Locate the cell with the specified text and output its (X, Y) center coordinate. 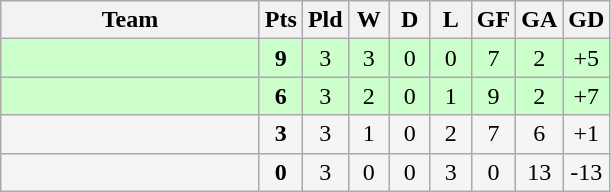
L (450, 20)
13 (540, 172)
+1 (586, 134)
Pld (325, 20)
W (368, 20)
GA (540, 20)
Pts (280, 20)
-13 (586, 172)
GF (493, 20)
D (410, 20)
GD (586, 20)
+5 (586, 58)
+7 (586, 96)
Team (130, 20)
